Determine the (X, Y) coordinate at the center of the cell enclosing the given text.  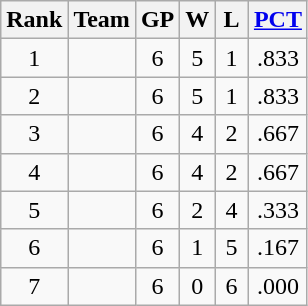
.167 (278, 248)
7 (34, 286)
GP (157, 20)
PCT (278, 20)
L (232, 20)
Team (102, 20)
.000 (278, 286)
Rank (34, 20)
.333 (278, 210)
0 (198, 286)
3 (34, 134)
W (198, 20)
